Output the (X, Y) coordinate of the center of the cell containing the given text.  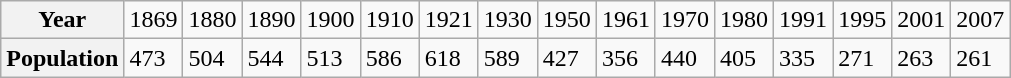
1961 (626, 20)
1991 (804, 20)
473 (154, 58)
589 (508, 58)
427 (566, 58)
Population (62, 58)
2001 (922, 20)
1869 (154, 20)
1930 (508, 20)
513 (330, 58)
356 (626, 58)
504 (212, 58)
1980 (744, 20)
1995 (862, 20)
1880 (212, 20)
261 (980, 58)
Year (62, 20)
335 (804, 58)
1900 (330, 20)
586 (390, 58)
618 (448, 58)
1921 (448, 20)
1890 (272, 20)
263 (922, 58)
2007 (980, 20)
1950 (566, 20)
440 (684, 58)
271 (862, 58)
405 (744, 58)
1910 (390, 20)
544 (272, 58)
1970 (684, 20)
